Identify which cell holds the provided text, then report its [x, y] central coordinate. 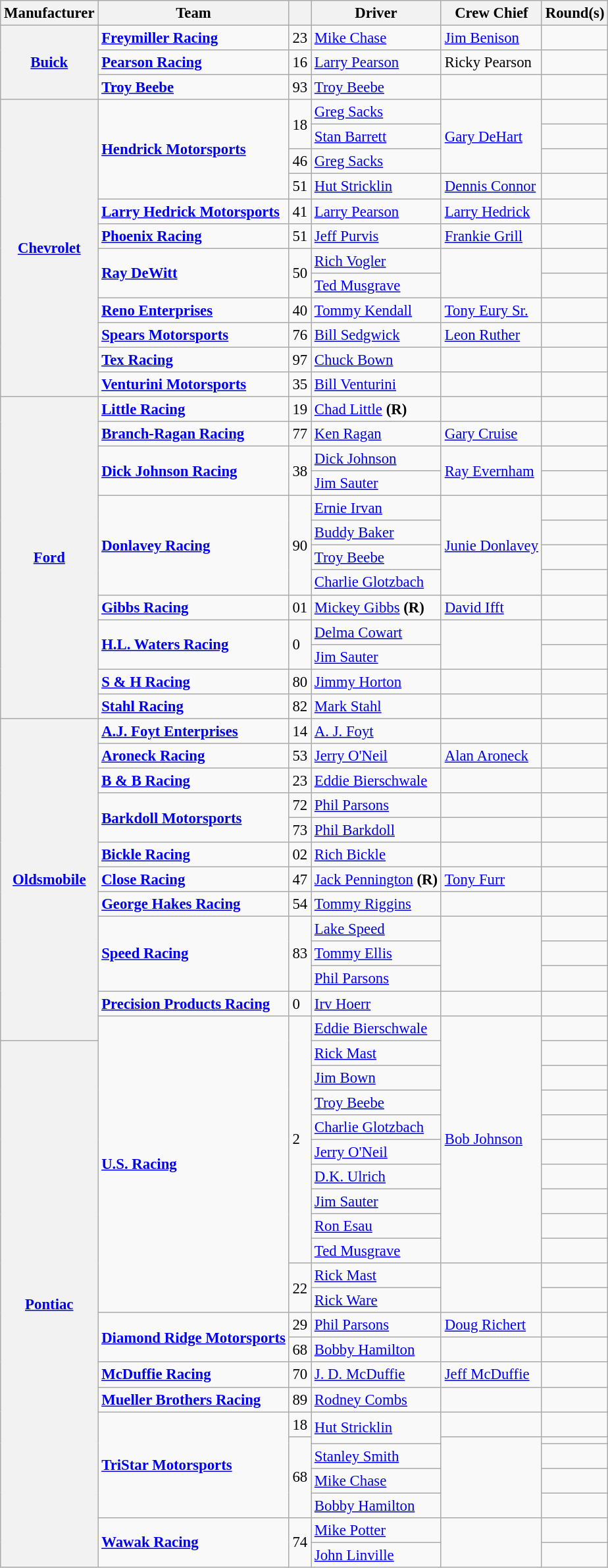
Tex Racing [193, 360]
Ray Evernham [491, 472]
Phil Barkdoll [376, 830]
40 [300, 310]
72 [300, 805]
Gary DeHart [491, 137]
53 [300, 756]
76 [300, 335]
Doug Richert [491, 1325]
Frankie Grill [491, 236]
Manufacturer [49, 13]
Lake Speed [376, 929]
50 [300, 273]
Chevrolet [49, 248]
73 [300, 830]
Hendrick Motorsports [193, 149]
Speed Racing [193, 954]
Buick [49, 63]
Stahl Racing [193, 707]
Mueller Brothers Racing [193, 1399]
Rich Vogler [376, 261]
Jim Benison [491, 38]
Aroneck Racing [193, 756]
Bickle Racing [193, 855]
97 [300, 360]
Branch-Ragan Racing [193, 434]
Irv Hoerr [376, 1004]
Delma Cowart [376, 632]
Jimmy Horton [376, 682]
38 [300, 472]
Ron Esau [376, 1226]
Bob Johnson [491, 1139]
14 [300, 731]
Ernie Irvan [376, 508]
Ford [49, 557]
46 [300, 161]
S & H Racing [193, 682]
Little Racing [193, 409]
Bill Sedgwick [376, 335]
22 [300, 1288]
Freymiller Racing [193, 38]
Barkdoll Motorsports [193, 818]
83 [300, 954]
Reno Enterprises [193, 310]
47 [300, 880]
Venturini Motorsports [193, 385]
Spears Motorsports [193, 335]
Ray DeWitt [193, 273]
Gibbs Racing [193, 607]
John Linville [376, 1555]
Jeff Purvis [376, 236]
Stanley Smith [376, 1456]
George Hakes Racing [193, 904]
David Ifft [491, 607]
41 [300, 211]
Jeff McDuffie [491, 1375]
01 [300, 607]
16 [300, 63]
Dick Johnson [376, 459]
Ken Ragan [376, 434]
D.K. Ulrich [376, 1177]
Mike Potter [376, 1530]
19 [300, 409]
Diamond Ridge Motorsports [193, 1337]
Mickey Gibbs (R) [376, 607]
Chad Little (R) [376, 409]
Precision Products Racing [193, 1004]
Stan Barrett [376, 137]
Close Racing [193, 880]
Pearson Racing [193, 63]
29 [300, 1325]
Team [193, 13]
Tommy Riggins [376, 904]
J. D. McDuffie [376, 1375]
Phoenix Racing [193, 236]
70 [300, 1375]
A. J. Foyt [376, 731]
80 [300, 682]
Tommy Kendall [376, 310]
89 [300, 1399]
74 [300, 1542]
90 [300, 545]
35 [300, 385]
Donlavey Racing [193, 545]
McDuffie Racing [193, 1375]
93 [300, 88]
Jack Pennington (R) [376, 880]
Ricky Pearson [491, 63]
Wawak Racing [193, 1542]
Driver [376, 13]
TriStar Motorsports [193, 1465]
Tony Furr [491, 880]
B & B Racing [193, 780]
U.S. Racing [193, 1164]
Dennis Connor [491, 186]
82 [300, 707]
Rick Ware [376, 1301]
Jim Bown [376, 1077]
Larry Hedrick [491, 211]
H.L. Waters Racing [193, 644]
Tony Eury Sr. [491, 310]
77 [300, 434]
02 [300, 855]
Crew Chief [491, 13]
Dick Johnson Racing [193, 472]
Junie Donlavey [491, 545]
Chuck Bown [376, 360]
Leon Ruther [491, 335]
Oldsmobile [49, 880]
54 [300, 904]
Mark Stahl [376, 707]
Buddy Baker [376, 533]
Pontiac [49, 1304]
2 [300, 1139]
Rich Bickle [376, 855]
Tommy Ellis [376, 954]
A.J. Foyt Enterprises [193, 731]
Larry Hedrick Motorsports [193, 211]
Bill Venturini [376, 385]
Round(s) [574, 13]
Alan Aroneck [491, 756]
Gary Cruise [491, 434]
Rodney Combs [376, 1399]
